Capture the cell that displays the provided text and extract its (x, y) central coordinate. 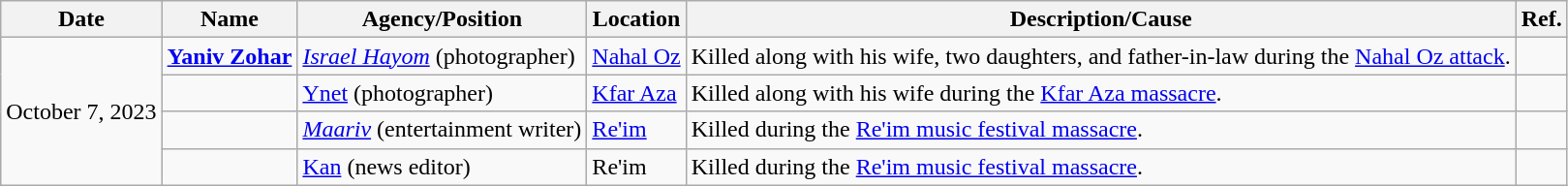
Israel Hayom (photographer) (442, 56)
Ynet (photographer) (442, 93)
Location (636, 19)
Kan (news editor) (442, 167)
Nahal Oz (636, 56)
Name (230, 19)
Ref. (1542, 19)
Killed along with his wife, two daughters, and father-in-law during the Nahal Oz attack. (1100, 56)
Maariv (entertainment writer) (442, 130)
Yaniv Zohar (230, 56)
Date (81, 19)
Killed along with his wife during the Kfar Aza massacre. (1100, 93)
Kfar Aza (636, 93)
October 7, 2023 (81, 111)
Description/Cause (1100, 19)
Agency/Position (442, 19)
